From the cell containing the given text, extract its center point as [X, Y] coordinate. 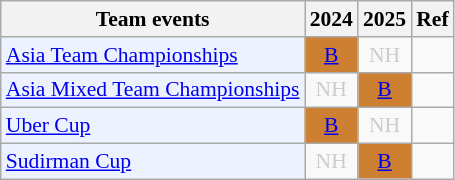
Ref [432, 19]
Team events [153, 19]
2025 [384, 19]
Uber Cup [153, 126]
Asia Mixed Team Championships [153, 90]
Asia Team Championships [153, 55]
Sudirman Cup [153, 162]
2024 [332, 19]
